Return (X, Y) of the center of cell containing provided text 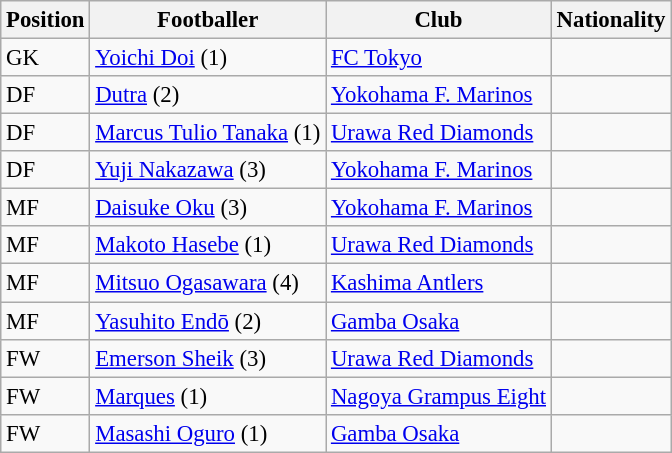
Mitsuo Ogasawara (4) (208, 283)
Club (439, 20)
Daisuke Oku (3) (208, 208)
Marcus Tulio Tanaka (1) (208, 133)
Position (46, 20)
Dutra (2) (208, 95)
Masashi Oguro (1) (208, 433)
Yasuhito Endō (2) (208, 321)
Emerson Sheik (3) (208, 358)
Yoichi Doi (1) (208, 58)
Nationality (610, 20)
Yuji Nakazawa (3) (208, 170)
Marques (1) (208, 396)
Kashima Antlers (439, 283)
Makoto Hasebe (1) (208, 245)
GK (46, 58)
Footballer (208, 20)
Nagoya Grampus Eight (439, 396)
FC Tokyo (439, 58)
